Identify which cell holds the provided text, then report its [X, Y] central coordinate. 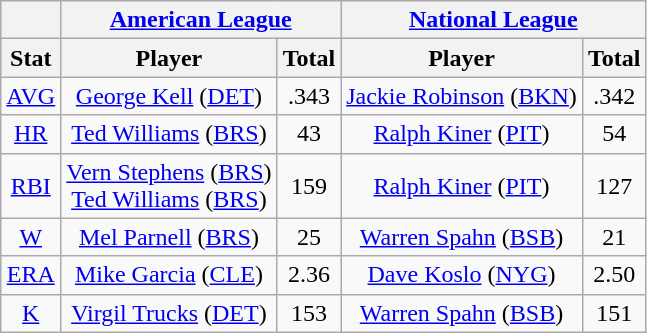
American League [201, 20]
RBI [31, 186]
ERA [31, 275]
2.36 [309, 275]
.342 [614, 96]
National League [494, 20]
AVG [31, 96]
43 [309, 134]
Dave Koslo (NYG) [462, 275]
W [31, 237]
127 [614, 186]
2.50 [614, 275]
25 [309, 237]
Mel Parnell (BRS) [169, 237]
Jackie Robinson (BKN) [462, 96]
Ted Williams (BRS) [169, 134]
Mike Garcia (CLE) [169, 275]
HR [31, 134]
Vern Stephens (BRS)Ted Williams (BRS) [169, 186]
.343 [309, 96]
153 [309, 313]
159 [309, 186]
151 [614, 313]
54 [614, 134]
George Kell (DET) [169, 96]
21 [614, 237]
K [31, 313]
Stat [31, 58]
Virgil Trucks (DET) [169, 313]
